Detect which cell encompasses the target text, then output its (X, Y) center coordinate. 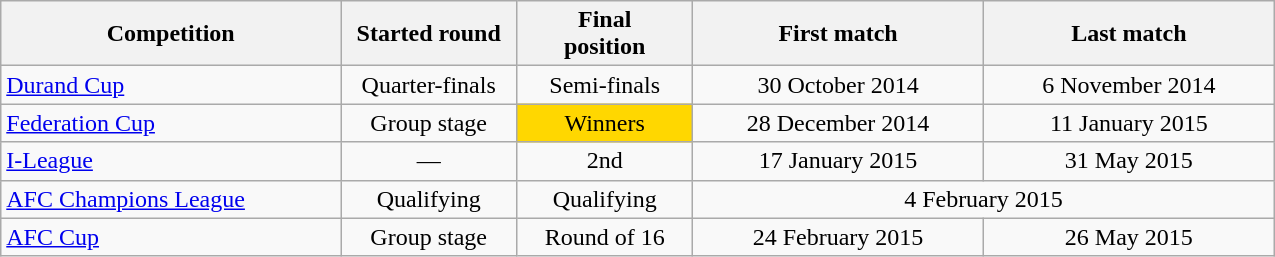
Durand Cup (171, 85)
11 January 2015 (1128, 123)
Started round (429, 34)
AFC Champions League (171, 199)
26 May 2015 (1128, 237)
Semi-finals (605, 85)
Winners (605, 123)
First match (838, 34)
4 February 2015 (984, 199)
17 January 2015 (838, 161)
30 October 2014 (838, 85)
Federation Cup (171, 123)
I-League (171, 161)
2nd (605, 161)
— (429, 161)
Final position (605, 34)
AFC Cup (171, 237)
31 May 2015 (1128, 161)
6 November 2014 (1128, 85)
28 December 2014 (838, 123)
Competition (171, 34)
Last match (1128, 34)
Round of 16 (605, 237)
24 February 2015 (838, 237)
Quarter-finals (429, 85)
